Pinpoint the cell where the given text exists, returning its [X, Y] midpoint coordinate. 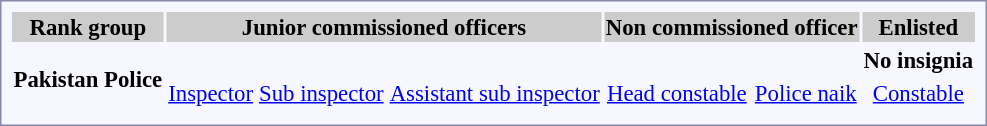
Inspector [211, 93]
Assistant sub inspector [494, 93]
No insignia [918, 60]
Junior commissioned officers [384, 27]
Pakistan Police [88, 80]
Head constable [676, 93]
Non commissioned officer [732, 27]
Police naik [806, 93]
Constable [918, 93]
Rank group [88, 27]
Enlisted [918, 27]
Sub inspector [321, 93]
